For the text-containing cell, return its midpoint in (X, Y) coordinate format. 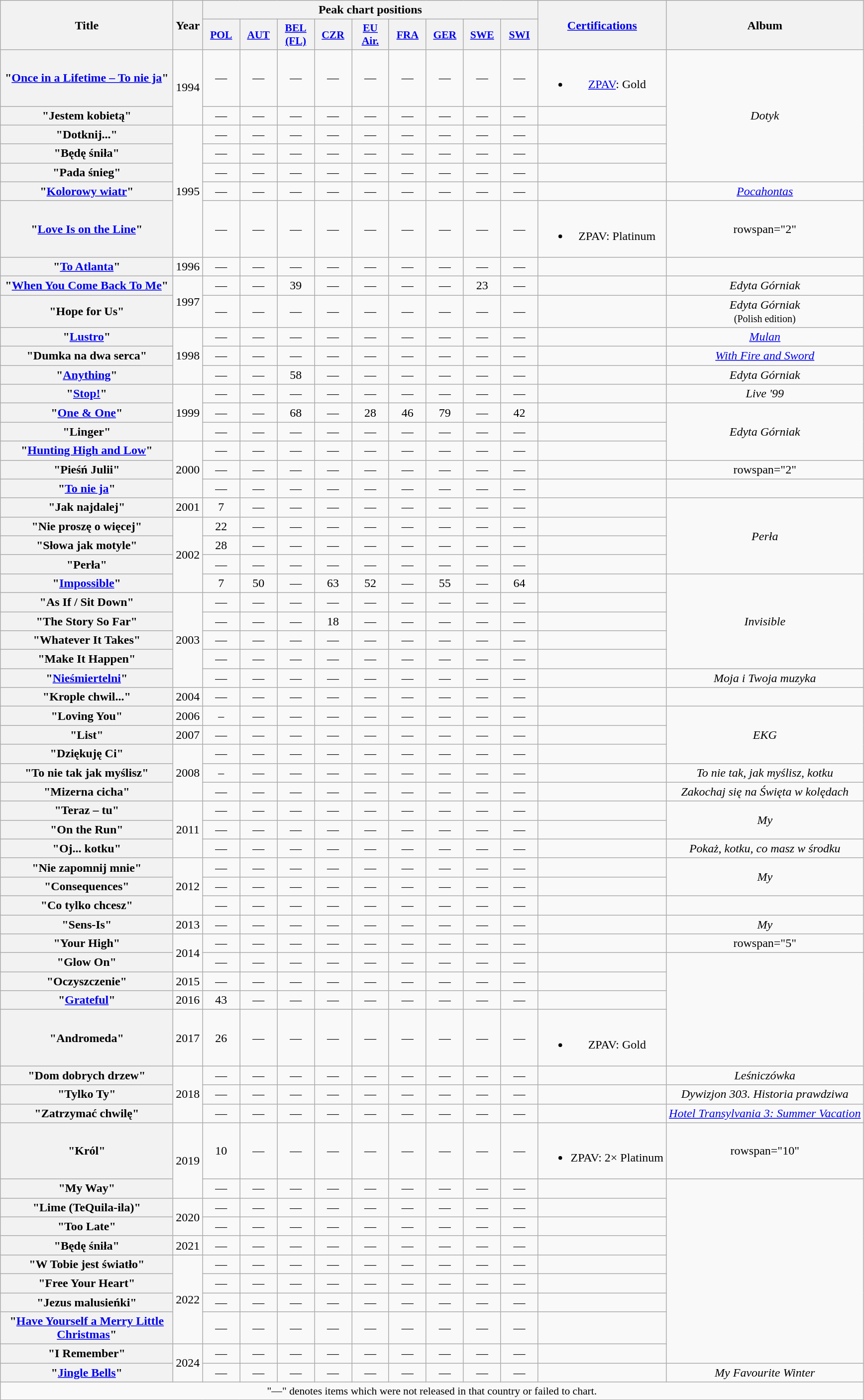
2014 (188, 953)
"When You Come Back To Me" (87, 285)
10 (221, 1151)
2007 (188, 735)
2004 (188, 697)
39 (296, 285)
Perła (765, 536)
"List" (87, 735)
"Jingle Bells" (87, 1373)
46 (407, 413)
1995 (188, 191)
2001 (188, 507)
"Jezus malusieńki" (87, 1302)
1999 (188, 413)
"Lime (TeQuila-ila)" (87, 1207)
"Nie zapomnij mnie" (87, 867)
2019 (188, 1160)
"Krople chwil..." (87, 697)
"Anything" (87, 375)
1998 (188, 356)
63 (333, 583)
50 (259, 583)
"Hunting High and Low" (87, 451)
"Glow On" (87, 962)
22 (221, 526)
Dywizjon 303. Historia prawdziwa (765, 1094)
1997 (188, 302)
Year (188, 25)
2015 (188, 981)
"Oj... kotku" (87, 848)
2017 (188, 1038)
2020 (188, 1217)
68 (296, 413)
"Stop!" (87, 394)
"To nie ja" (87, 488)
EKG (765, 735)
2006 (188, 716)
Pokaż, kotku, co masz w środku (765, 848)
1996 (188, 266)
"Your High" (87, 943)
Live '99 (765, 394)
"Nieśmiertelni" (87, 678)
2021 (188, 1245)
"I Remember" (87, 1354)
"Love Is on the Line" (87, 229)
2002 (188, 555)
My Favourite Winter (765, 1373)
2011 (188, 829)
Album (765, 25)
Dotyk (765, 116)
2012 (188, 886)
64 (520, 583)
"Make It Happen" (87, 659)
"Loving You" (87, 716)
ZPAV: 2× Platinum (602, 1151)
43 (221, 1000)
"Once in a Lifetime – To nie ja" (87, 78)
"Grateful" (87, 1000)
"One & One" (87, 413)
"Pada śnieg" (87, 172)
Peak chart positions (370, 10)
ZPAV: Platinum (602, 229)
2018 (188, 1094)
"Jak najdalej" (87, 507)
"Dom dobrych drzew" (87, 1075)
Certifications (602, 25)
"Whatever It Takes" (87, 640)
"Jestem kobietą" (87, 116)
"The Story So Far" (87, 621)
"Pieśń Julii" (87, 469)
"Słowa jak motyle" (87, 545)
2003 (188, 640)
"W Tobie jest światło" (87, 1264)
CZR (333, 35)
Leśniczówka (765, 1075)
Edyta Górniak(Polish edition) (765, 311)
Moja i Twoja muzyka (765, 678)
"Sens-Is" (87, 925)
Zakochaj się na Święta w kolędach (765, 792)
"Dotknij..." (87, 134)
FRA (407, 35)
"Nie proszę o więcej" (87, 526)
Pocahontas (765, 191)
"Co tylko chcesz" (87, 905)
"Impossible" (87, 583)
1994 (188, 88)
SWE (482, 35)
"Kolorowy wiatr" (87, 191)
52 (370, 583)
"Free Your Heart" (87, 1283)
26 (221, 1038)
Title (87, 25)
"To Atlanta" (87, 266)
2000 (188, 469)
2008 (188, 773)
"On the Run" (87, 829)
79 (445, 413)
"Król" (87, 1151)
Hotel Transylvania 3: Summer Vacation (765, 1113)
POL (221, 35)
Invisible (765, 621)
rowspan="5" (765, 943)
"Perła" (87, 564)
"Have Yourself a Merry Little Christmas" (87, 1328)
"—" denotes items which were not released in that country or failed to chart. (432, 1391)
"Consequences" (87, 886)
EUAir. (370, 35)
"Hope for Us" (87, 311)
23 (482, 285)
"Teraz – tu" (87, 811)
AUT (259, 35)
GER (445, 35)
"Linger" (87, 432)
42 (520, 413)
"Too Late" (87, 1226)
"Tylko Ty" (87, 1094)
SWI (520, 35)
"To nie tak jak myślisz" (87, 773)
"As If / Sit Down" (87, 602)
2016 (188, 1000)
"My Way" (87, 1188)
"Mizerna cicha" (87, 792)
"Andromeda" (87, 1038)
BEL(FL) (296, 35)
"Lustro" (87, 337)
With Fire and Sword (765, 356)
55 (445, 583)
"Zatrzymać chwilę" (87, 1113)
"Oczyszczenie" (87, 981)
Mulan (765, 337)
rowspan="10" (765, 1151)
2022 (188, 1299)
18 (333, 621)
58 (296, 375)
"Dumka na dwa serca" (87, 356)
2024 (188, 1363)
To nie tak, jak myślisz, kotku (765, 773)
2013 (188, 925)
"Dziękuję Ci" (87, 754)
